From the cell containing the given text, extract its center point as [x, y] coordinate. 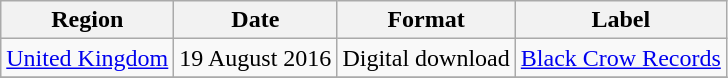
Label [620, 20]
Format [426, 20]
Date [256, 20]
Digital download [426, 58]
Region [88, 20]
Black Crow Records [620, 58]
19 August 2016 [256, 58]
United Kingdom [88, 58]
